Return the [x, y] coordinate for the center point of the cell that contains the specified text.  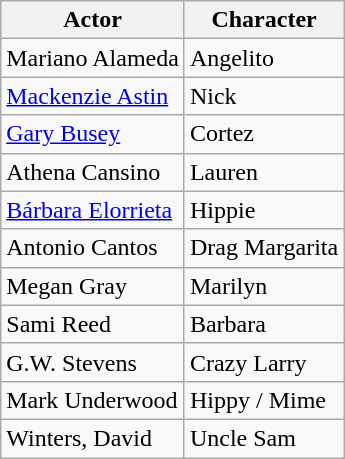
Marilyn [264, 286]
Gary Busey [93, 134]
Antonio Cantos [93, 248]
Uncle Sam [264, 438]
Megan Gray [93, 286]
Bárbara Elorrieta [93, 210]
Drag Margarita [264, 248]
Cortez [264, 134]
Angelito [264, 58]
Mackenzie Astin [93, 96]
Nick [264, 96]
Crazy Larry [264, 362]
Hippy / Mime [264, 400]
Athena Cansino [93, 172]
G.W. Stevens [93, 362]
Sami Reed [93, 324]
Mark Underwood [93, 400]
Character [264, 20]
Winters, David [93, 438]
Mariano Alameda [93, 58]
Actor [93, 20]
Lauren [264, 172]
Hippie [264, 210]
Barbara [264, 324]
